Capture the cell that displays the provided text and extract its (x, y) central coordinate. 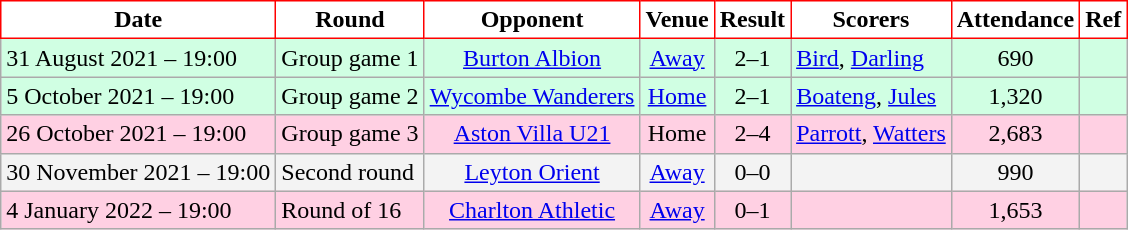
990 (1015, 172)
1,320 (1015, 96)
Round of 16 (350, 210)
2–4 (752, 134)
Boateng, Jules (872, 96)
31 August 2021 – 19:00 (138, 58)
0–0 (752, 172)
Leyton Orient (532, 172)
26 October 2021 – 19:00 (138, 134)
Result (752, 20)
Burton Albion (532, 58)
Second round (350, 172)
Group game 3 (350, 134)
Group game 1 (350, 58)
Venue (677, 20)
Wycombe Wanderers (532, 96)
Ref (1104, 20)
30 November 2021 – 19:00 (138, 172)
Date (138, 20)
1,653 (1015, 210)
Parrott, Watters (872, 134)
Charlton Athletic (532, 210)
Bird, Darling (872, 58)
4 January 2022 – 19:00 (138, 210)
0–1 (752, 210)
Opponent (532, 20)
690 (1015, 58)
5 October 2021 – 19:00 (138, 96)
Group game 2 (350, 96)
2,683 (1015, 134)
Aston Villa U21 (532, 134)
Scorers (872, 20)
Attendance (1015, 20)
Round (350, 20)
